Pinpoint the cell where the given text exists, returning its (X, Y) midpoint coordinate. 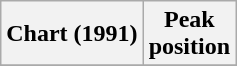
Peakposition (189, 34)
Chart (1991) (72, 34)
